Output the [X, Y] coordinate of the center of the cell containing the given text.  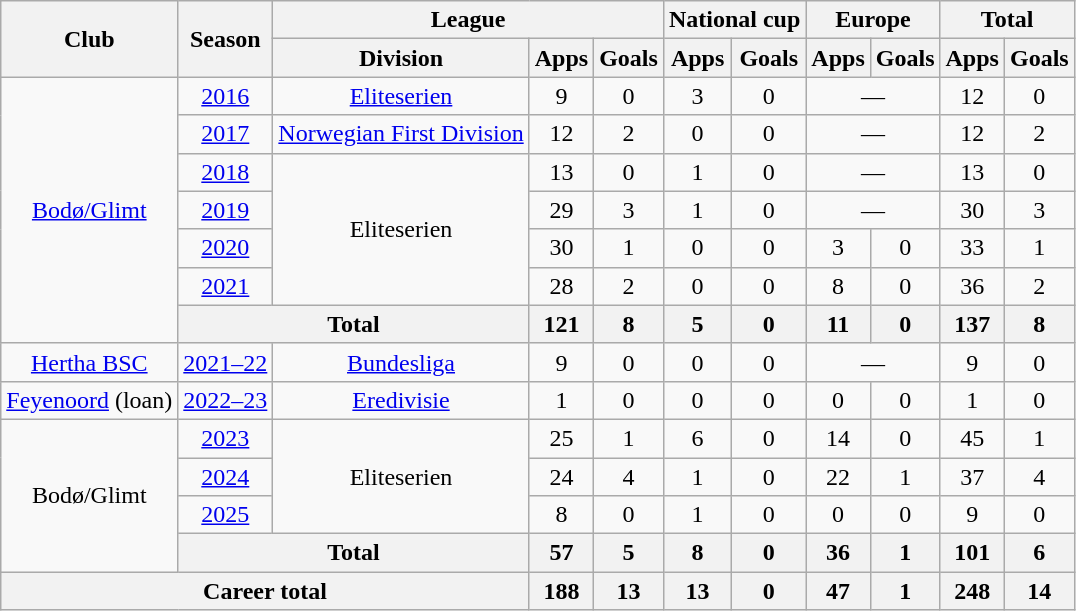
11 [838, 324]
Club [90, 39]
Feyenoord (loan) [90, 400]
25 [561, 438]
37 [972, 477]
Norwegian First Division [401, 134]
2020 [226, 248]
137 [972, 324]
2024 [226, 477]
Career total [265, 591]
22 [838, 477]
45 [972, 438]
Bundesliga [401, 362]
2019 [226, 210]
121 [561, 324]
Europe [873, 20]
2025 [226, 515]
2022–23 [226, 400]
Eredivisie [401, 400]
Hertha BSC [90, 362]
248 [972, 591]
2016 [226, 96]
188 [561, 591]
2021 [226, 286]
29 [561, 210]
28 [561, 286]
League [468, 20]
Division [401, 58]
2017 [226, 134]
47 [838, 591]
2023 [226, 438]
57 [561, 553]
2021–22 [226, 362]
Season [226, 39]
33 [972, 248]
24 [561, 477]
2018 [226, 172]
101 [972, 553]
National cup [734, 20]
